Extract the (x, y) coordinate from the center of the cell holding the provided text.  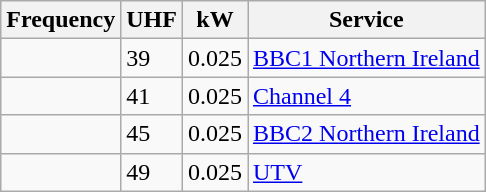
49 (152, 172)
Service (367, 20)
41 (152, 96)
BBC2 Northern Ireland (367, 134)
39 (152, 58)
UTV (367, 172)
kW (214, 20)
BBC1 Northern Ireland (367, 58)
45 (152, 134)
Frequency (61, 20)
UHF (152, 20)
Channel 4 (367, 96)
